Identify which cell holds the provided text, then report its [X, Y] central coordinate. 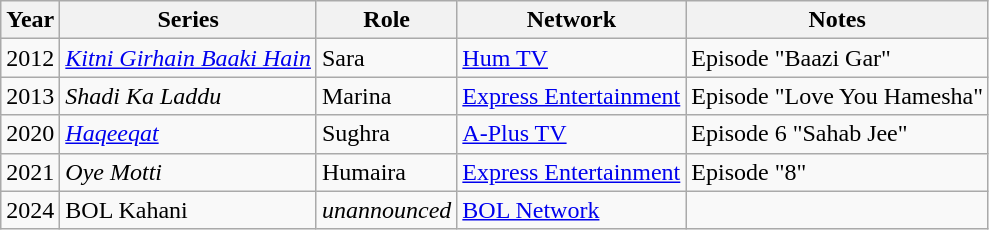
Role [386, 20]
2020 [30, 134]
Network [572, 20]
Shadi Ka Laddu [188, 96]
Series [188, 20]
Episode "Love You Hamesha" [838, 96]
2012 [30, 58]
BOL Kahani [188, 210]
BOL Network [572, 210]
Episode "Baazi Gar" [838, 58]
Oye Motti [188, 172]
Kitni Girhain Baaki Hain [188, 58]
Episode "8" [838, 172]
Year [30, 20]
Humaira [386, 172]
2021 [30, 172]
Sughra [386, 134]
2024 [30, 210]
Haqeeqat [188, 134]
Sara [386, 58]
Hum TV [572, 58]
Episode 6 "Sahab Jee" [838, 134]
Marina [386, 96]
2013 [30, 96]
Notes [838, 20]
unannounced [386, 210]
A-Plus TV [572, 134]
